Return the [x, y] coordinate for the center point of the cell that contains the specified text.  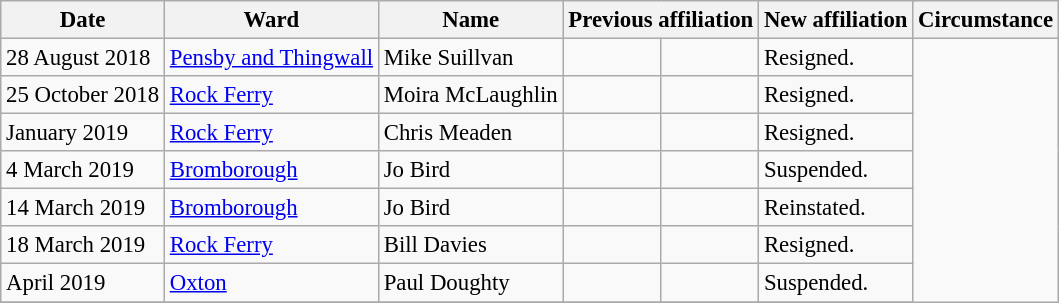
New affiliation [836, 20]
14 March 2019 [83, 208]
Ward [271, 20]
Chris Meaden [470, 133]
Previous affiliation [661, 20]
Oxton [271, 283]
Circumstance [986, 20]
Bill Davies [470, 245]
Name [470, 20]
18 March 2019 [83, 245]
25 October 2018 [83, 95]
Date [83, 20]
January 2019 [83, 133]
Moira McLaughlin [470, 95]
Mike Suillvan [470, 58]
Pensby and Thingwall [271, 58]
April 2019 [83, 283]
28 August 2018 [83, 58]
4 March 2019 [83, 170]
Paul Doughty [470, 283]
Reinstated. [836, 208]
